From the cell containing the given text, extract its center point as [x, y] coordinate. 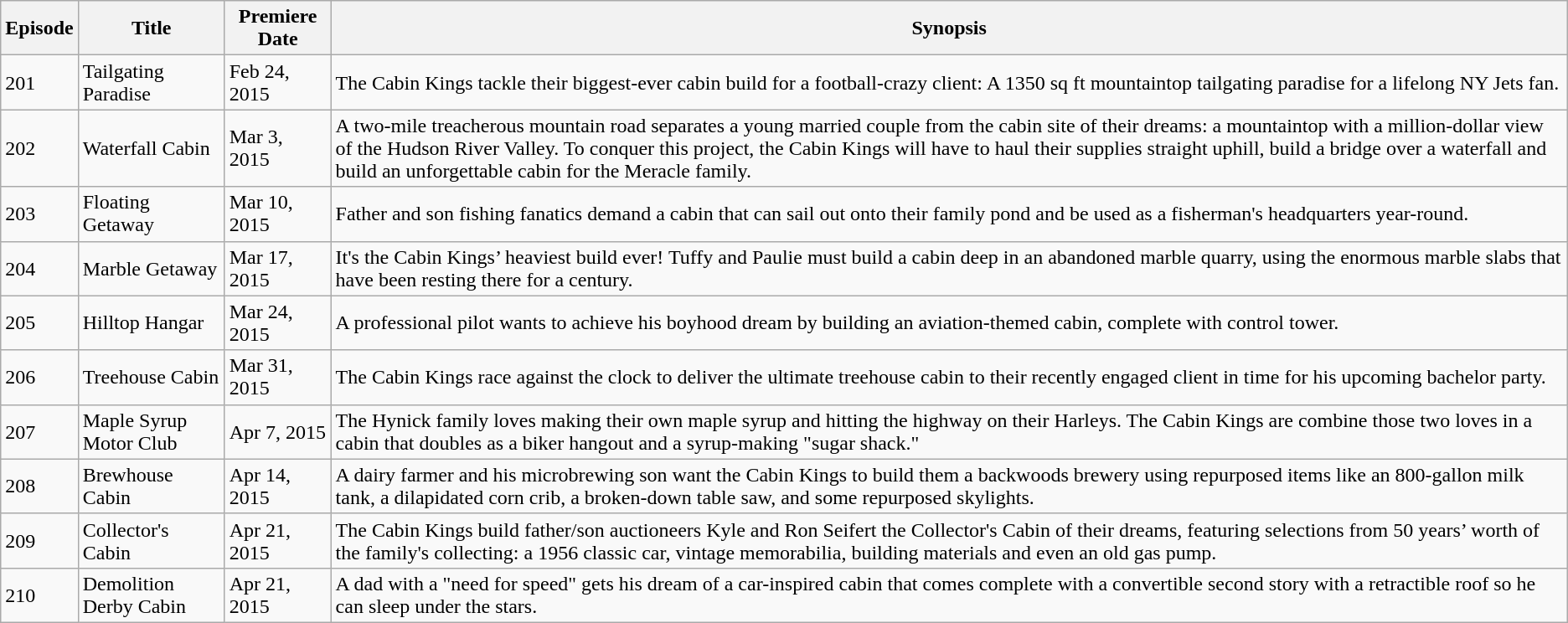
Floating Getaway [151, 214]
201 [39, 82]
Tailgating Paradise [151, 82]
210 [39, 595]
Premiere Date [278, 28]
204 [39, 268]
Episode [39, 28]
209 [39, 541]
Hilltop Hangar [151, 323]
Apr 7, 2015 [278, 432]
208 [39, 486]
Mar 3, 2015 [278, 148]
Mar 24, 2015 [278, 323]
Waterfall Cabin [151, 148]
203 [39, 214]
Apr 14, 2015 [278, 486]
207 [39, 432]
Mar 10, 2015 [278, 214]
Feb 24, 2015 [278, 82]
Mar 17, 2015 [278, 268]
Synopsis [949, 28]
202 [39, 148]
Marble Getaway [151, 268]
A professional pilot wants to achieve his boyhood dream by building an aviation-themed cabin, complete with control tower. [949, 323]
Maple Syrup Motor Club [151, 432]
Collector's Cabin [151, 541]
Mar 31, 2015 [278, 377]
Father and son fishing fanatics demand a cabin that can sail out onto their family pond and be used as a fisherman's headquarters year-round. [949, 214]
205 [39, 323]
Treehouse Cabin [151, 377]
Title [151, 28]
Brewhouse Cabin [151, 486]
206 [39, 377]
Demolition Derby Cabin [151, 595]
